From the cell containing the given text, extract its center point as (x, y) coordinate. 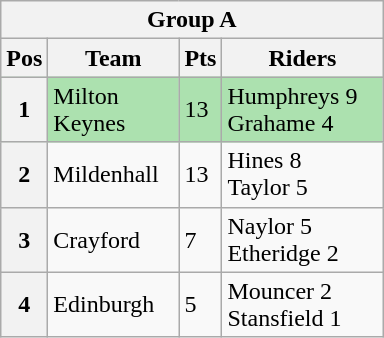
7 (200, 240)
5 (200, 304)
Hines 8Taylor 5 (302, 174)
1 (24, 110)
Riders (302, 58)
Edinburgh (114, 304)
Milton Keynes (114, 110)
Pos (24, 58)
Crayford (114, 240)
Mouncer 2Stansfield 1 (302, 304)
Group A (192, 20)
Mildenhall (114, 174)
Naylor 5Etheridge 2 (302, 240)
2 (24, 174)
Humphreys 9Grahame 4 (302, 110)
Team (114, 58)
3 (24, 240)
4 (24, 304)
Pts (200, 58)
